For the text-containing cell, return its midpoint in (X, Y) coordinate format. 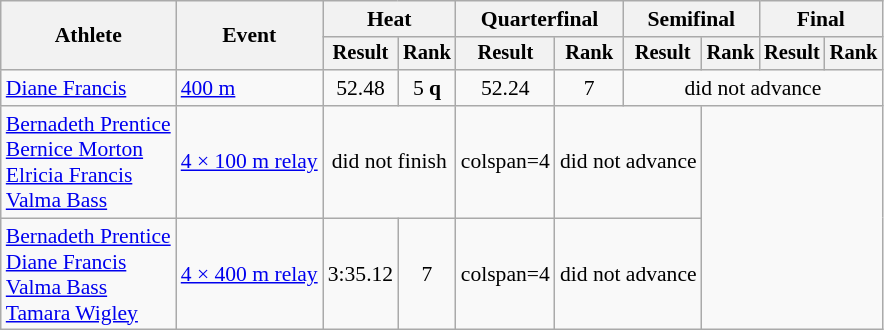
Final (820, 19)
5 q (427, 88)
Quarterfinal (540, 19)
Semifinal (691, 19)
did not finish (390, 162)
Diane Francis (88, 88)
Event (250, 36)
4 × 400 m relay (250, 274)
400 m (250, 88)
52.24 (506, 88)
Heat (390, 19)
3:35.12 (360, 274)
Bernadeth PrenticeBernice MortonElricia FrancisValma Bass (88, 162)
Bernadeth PrenticeDiane FrancisValma BassTamara Wigley (88, 274)
Athlete (88, 36)
52.48 (360, 88)
4 × 100 m relay (250, 162)
